Pinpoint the cell where the given text exists, returning its [x, y] midpoint coordinate. 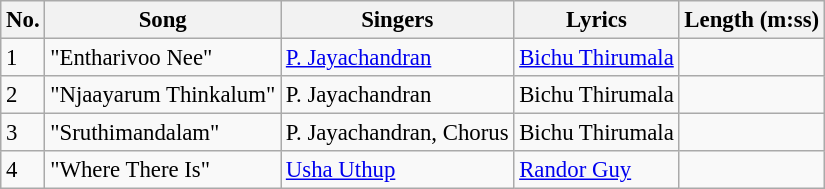
1 [23, 58]
"Njaayarum Thinkalum" [163, 95]
4 [23, 170]
Length (m:ss) [752, 20]
"Entharivoo Nee" [163, 58]
Usha Uthup [398, 170]
No. [23, 20]
Song [163, 20]
2 [23, 95]
3 [23, 133]
"Sruthimandalam" [163, 133]
Singers [398, 20]
P. Jayachandran, Chorus [398, 133]
Lyrics [596, 20]
"Where There Is" [163, 170]
Randor Guy [596, 170]
